Capture the cell that displays the provided text and extract its [x, y] central coordinate. 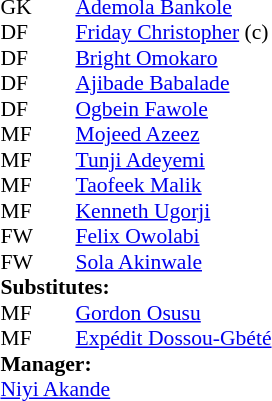
Mojeed Azeez [173, 135]
Tunji Adeyemi [173, 160]
Bright Omokaro [173, 58]
Ajibade Babalade [173, 83]
Expédit Dossou-Gbété [173, 339]
Sola Akinwale [173, 262]
Kenneth Ugorji [173, 211]
Taofeek Malik [173, 185]
Felix Owolabi [173, 237]
Manager: [136, 364]
Ogbein Fawole [173, 109]
Gordon Osusu [173, 313]
Friday Christopher (c) [173, 33]
Substitutes: [136, 287]
